Scan for the cell matching the given text and deliver its [x, y] coordinate at center. 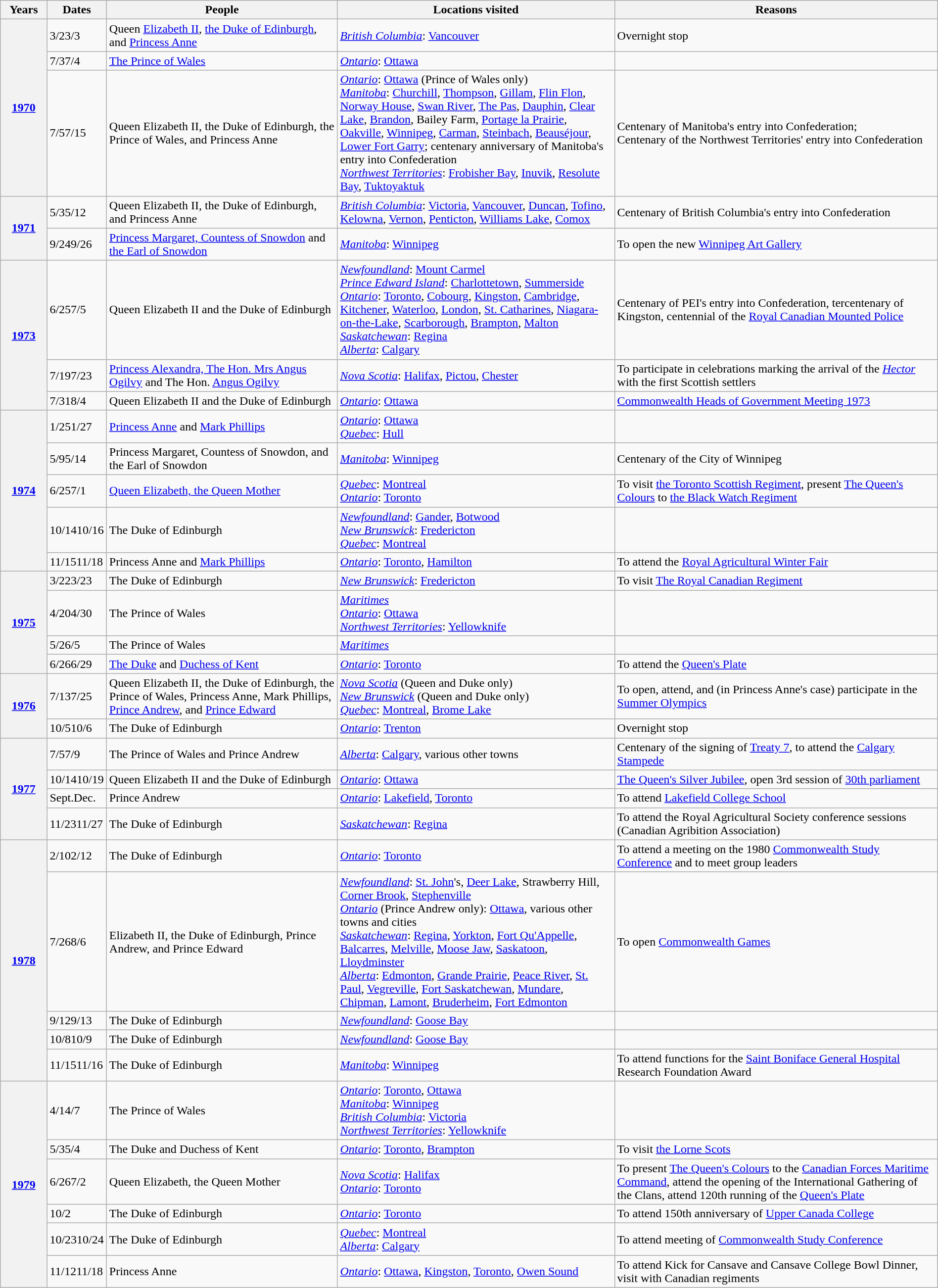
Years [24, 10]
Elizabeth II, the Duke of Edinburgh, Prince Andrew, and Prince Edward [222, 941]
2/102/12 [77, 856]
To attend the Royal Agricultural Winter Fair [776, 562]
Nova Scotia: HalifaxOntario: Toronto [476, 1182]
5/35/12 [77, 212]
1971 [24, 228]
11/1511/18 [77, 562]
10/510/6 [77, 728]
10/1410/19 [77, 779]
Ontario: Trenton [476, 728]
6/257/5 [77, 310]
11/1511/16 [77, 1065]
1970 [24, 108]
To visit The Royal Canadian Regiment [776, 581]
To open Commonwealth Games [776, 941]
7/268/6 [77, 941]
Nova Scotia: Halifax, Pictou, Chester [476, 375]
People [222, 10]
Queen Elizabeth II, the Duke of Edinburgh, the Prince of Wales, and Princess Anne [222, 133]
Saskatchewan: Regina [476, 823]
7/197/23 [77, 375]
9/129/13 [77, 1020]
3/223/23 [77, 581]
Princess Alexandra, The Hon. Mrs Angus Ogilvy and The Hon. Angus Ogilvy [222, 375]
Centenary of the signing of Treaty 7, to attend the Calgary Stampede [776, 754]
Centenary of Manitoba's entry into Confederation;Centenary of the Northwest Territories' entry into Confederation [776, 133]
To attend the Royal Agricultural Society conference sessions (Canadian Agribition Association) [776, 823]
1974 [24, 491]
To visit the Toronto Scottish Regiment, present The Queen's Colours to the Black Watch Regiment [776, 491]
To open the new Winnipeg Art Gallery [776, 244]
Princess Anne [222, 1272]
Ontario: Toronto, OttawaManitoba: WinnipegBritish Columbia: VictoriaNorthwest Territories: Yellowknife [476, 1110]
7/57/15 [77, 133]
Ontario: Toronto, Hamilton [476, 562]
Alberta: Calgary, various other towns [476, 754]
1978 [24, 960]
4/14/7 [77, 1110]
Ontario: Lakefield, Toronto [476, 798]
To attend functions for the Saint Boniface General Hospital Research Foundation Award [776, 1065]
To participate in celebrations marking the arrival of the Hector with the first Scottish settlers [776, 375]
Quebec: MontrealOntario: Toronto [476, 491]
British Columbia: Vancouver [476, 36]
6/266/29 [77, 664]
Reasons [776, 10]
5/35/4 [77, 1149]
1976 [24, 706]
To attend 150th anniversary of Upper Canada College [776, 1214]
To visit the Lorne Scots [776, 1149]
To open, attend, and (in Princess Anne's case) participate in the Summer Olympics [776, 696]
Dates [77, 10]
Ontario: Toronto, Brampton [476, 1149]
Commonwealth Heads of Government Meeting 1973 [776, 401]
To attend Lakefield College School [776, 798]
1973 [24, 335]
Nova Scotia (Queen and Duke only)New Brunswick (Queen and Duke only)Quebec: Montreal, Brome Lake [476, 696]
Queen Elizabeth II, the Duke of Edinburgh, the Prince of Wales, Princess Anne, Mark Phillips, Prince Andrew, and Prince Edward [222, 696]
Sept.Dec. [77, 798]
To attend Kick for Cansave and Cansave College Bowl Dinner, visit with Canadian regiments [776, 1272]
Princess Margaret, Countess of Snowdon, and the Earl of Snowdon [222, 458]
Quebec: MontrealAlberta: Calgary [476, 1239]
7/318/4 [77, 401]
7/137/25 [77, 696]
The Queen's Silver Jubilee, open 3rd session of 30th parliament [776, 779]
New Brunswick: Fredericton [476, 581]
1/251/27 [77, 427]
Newfoundland: Gander, BotwoodNew Brunswick: FrederictonQuebec: Montreal [476, 529]
4/204/30 [77, 613]
Prince Andrew [222, 798]
9/249/26 [77, 244]
To attend the Queen's Plate [776, 664]
1979 [24, 1185]
Centenary of PEI's entry into Confederation, tercentenary of Kingston, centennial of the Royal Canadian Mounted Police [776, 310]
6/267/2 [77, 1182]
To attend a meeting on the 1980 Commonwealth Study Conference and to meet group leaders [776, 856]
Ontario: Ottawa, Kingston, Toronto, Owen Sound [476, 1272]
Locations visited [476, 10]
5/95/14 [77, 458]
7/37/4 [77, 61]
Centenary of British Columbia's entry into Confederation [776, 212]
MaritimesOntario: OttawaNorthwest Territories: Yellowknife [476, 613]
3/23/3 [77, 36]
10/810/9 [77, 1039]
The Prince of Wales and Prince Andrew [222, 754]
Maritimes [476, 645]
10/2310/24 [77, 1239]
Ontario: OttawaQuebec: Hull [476, 427]
Centenary of the City of Winnipeg [776, 458]
10/1410/16 [77, 529]
Princess Margaret, Countess of Snowdon and the Earl of Snowdon [222, 244]
6/257/1 [77, 491]
1977 [24, 789]
10/2 [77, 1214]
7/57/9 [77, 754]
11/1211/18 [77, 1272]
British Columbia: Victoria, Vancouver, Duncan, Tofino, Kelowna, Vernon, Penticton, Williams Lake, Comox [476, 212]
5/26/5 [77, 645]
1975 [24, 622]
To attend meeting of Commonwealth Study Conference [776, 1239]
11/2311/27 [77, 823]
